Return (x, y) of the center of cell containing provided text 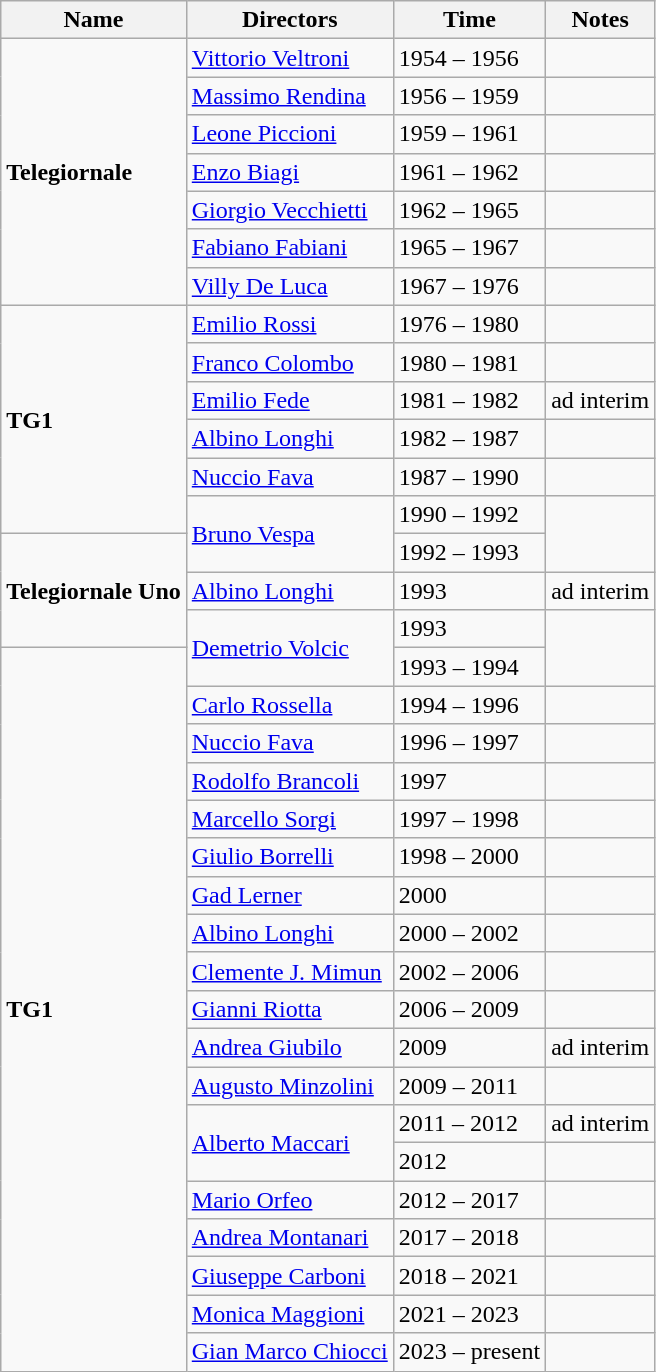
1997 – 1998 (469, 819)
1965 – 1967 (469, 248)
1992 – 1993 (469, 553)
2006 – 2009 (469, 1009)
Mario Orfeo (290, 1200)
1980 – 1981 (469, 362)
Massimo Rendina (290, 96)
Gian Marco Chiocci (290, 1352)
Villy De Luca (290, 286)
2017 – 2018 (469, 1238)
Bruno Vespa (290, 534)
1981 – 1982 (469, 400)
2023 – present (469, 1352)
Emilio Rossi (290, 324)
2009 – 2011 (469, 1085)
2018 – 2021 (469, 1276)
1990 – 1992 (469, 515)
2011 – 2012 (469, 1124)
Telegiornale (94, 172)
1987 – 1990 (469, 477)
Marcello Sorgi (290, 819)
1982 – 1987 (469, 438)
1998 – 2000 (469, 857)
Giuseppe Carboni (290, 1276)
2021 – 2023 (469, 1314)
Enzo Biagi (290, 172)
Giulio Borrelli (290, 857)
Andrea Montanari (290, 1238)
Gad Lerner (290, 895)
Emilio Fede (290, 400)
1962 – 1965 (469, 210)
Carlo Rossella (290, 705)
Alberto Maccari (290, 1143)
1967 – 1976 (469, 286)
Vittorio Veltroni (290, 58)
Franco Colombo (290, 362)
Rodolfo Brancoli (290, 781)
1961 – 1962 (469, 172)
Name (94, 20)
Andrea Giubilo (290, 1047)
2002 – 2006 (469, 971)
2012 (469, 1162)
2000 (469, 895)
Gianni Riotta (290, 1009)
2012 – 2017 (469, 1200)
Augusto Minzolini (290, 1085)
1997 (469, 781)
1996 – 1997 (469, 743)
Giorgio Vecchietti (290, 210)
Leone Piccioni (290, 134)
1959 – 1961 (469, 134)
Fabiano Fabiani (290, 248)
1994 – 1996 (469, 705)
Time (469, 20)
Monica Maggioni (290, 1314)
1976 – 1980 (469, 324)
1993 – 1994 (469, 667)
Directors (290, 20)
Notes (600, 20)
Telegiornale Uno (94, 591)
Demetrio Volcic (290, 648)
2000 – 2002 (469, 933)
2009 (469, 1047)
Clemente J. Mimun (290, 971)
1956 – 1959 (469, 96)
1954 – 1956 (469, 58)
